Scan for the cell matching the given text and deliver its (X, Y) coordinate at center. 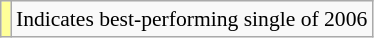
Indicates best-performing single of 2006 (192, 19)
